Determine the [x, y] coordinate at the center of the cell enclosing the given text.  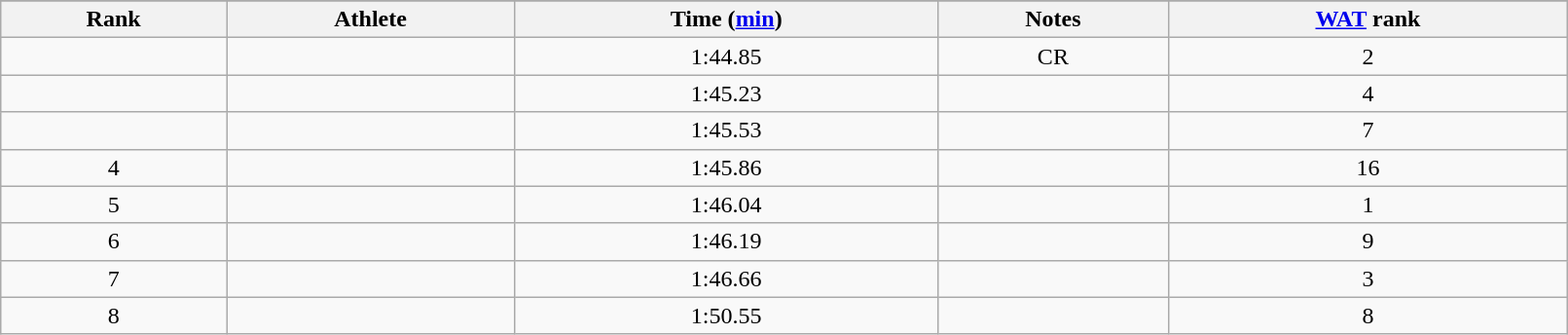
1:50.55 [726, 316]
3 [1368, 279]
WAT rank [1368, 19]
1:46.66 [726, 279]
1:45.23 [726, 93]
Time (min) [726, 19]
Notes [1053, 19]
CR [1053, 56]
1:46.19 [726, 242]
Rank [114, 19]
Athlete [371, 19]
16 [1368, 167]
2 [1368, 56]
1 [1368, 205]
9 [1368, 242]
1:45.53 [726, 130]
1:45.86 [726, 167]
6 [114, 242]
1:46.04 [726, 205]
5 [114, 205]
1:44.85 [726, 56]
